Output the (x, y) coordinate of the center of the cell containing the given text.  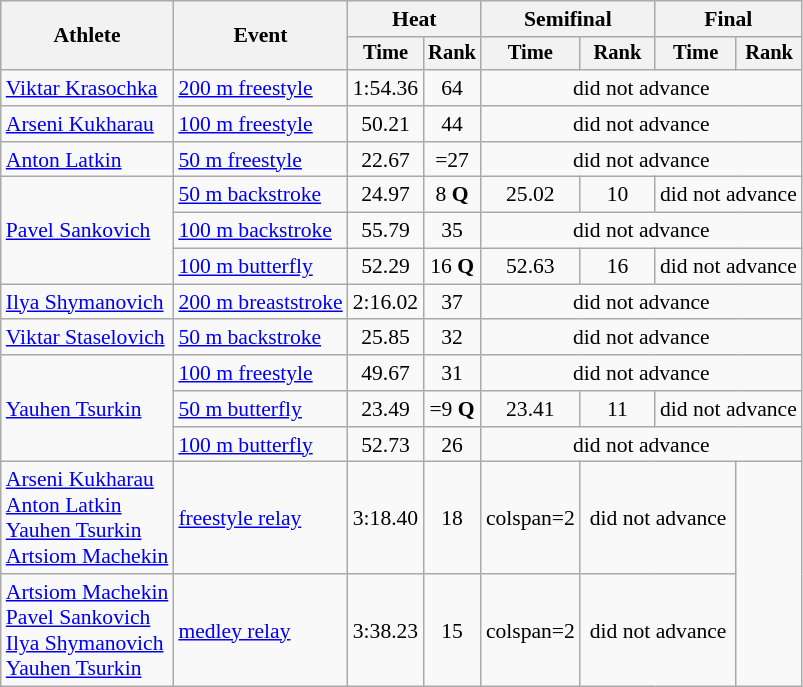
Ilya Shymanovich (88, 302)
Anton Latkin (88, 160)
52.73 (386, 445)
Artsiom MachekinPavel SankovichIlya ShymanovichYauhen Tsurkin (88, 630)
10 (618, 195)
64 (452, 88)
=27 (452, 160)
Viktar Krasochka (88, 88)
100 m backstroke (260, 231)
23.49 (386, 409)
freestyle relay (260, 518)
Pavel Sankovich (88, 230)
2:16.02 (386, 302)
200 m freestyle (260, 88)
24.97 (386, 195)
11 (618, 409)
23.41 (530, 409)
1:54.36 (386, 88)
50.21 (386, 124)
Heat (414, 19)
Final (728, 19)
37 (452, 302)
15 (452, 630)
49.67 (386, 373)
50 m freestyle (260, 160)
26 (452, 445)
Semifinal (568, 19)
Arseni Kukharau (88, 124)
Event (260, 36)
Athlete (88, 36)
Viktar Staselovich (88, 338)
16 Q (452, 267)
32 (452, 338)
25.85 (386, 338)
16 (618, 267)
Arseni KukharauAnton LatkinYauhen TsurkinArtsiom Machekin (88, 518)
22.67 (386, 160)
Yauhen Tsurkin (88, 408)
8 Q (452, 195)
200 m breaststroke (260, 302)
50 m butterfly (260, 409)
44 (452, 124)
=9 Q (452, 409)
25.02 (530, 195)
medley relay (260, 630)
3:38.23 (386, 630)
55.79 (386, 231)
52.63 (530, 267)
3:18.40 (386, 518)
31 (452, 373)
52.29 (386, 267)
18 (452, 518)
35 (452, 231)
